Provide the (x, y) coordinate of the cell's center where the given text is located.  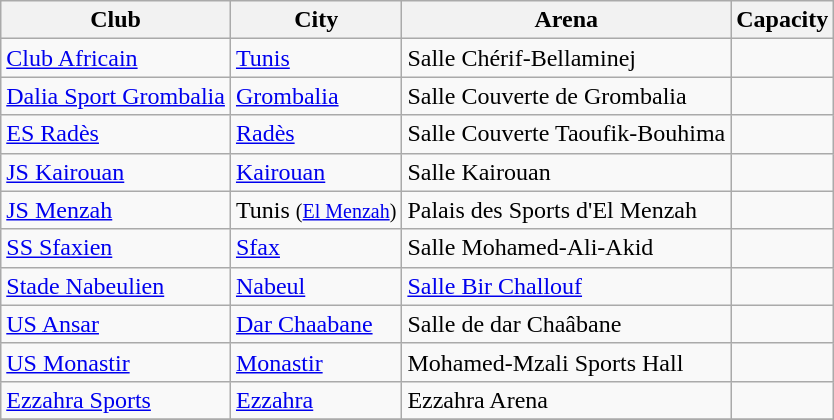
Palais des Sports d'El Menzah (566, 210)
City (316, 20)
Capacity (782, 20)
ES Radès (116, 134)
Monastir (316, 362)
Ezzahra Arena (566, 400)
Tunis (El Menzah) (316, 210)
Grombalia (316, 96)
Club Africain (116, 58)
Kairouan (316, 172)
Dar Chaabane (316, 324)
Salle Chérif-Bellaminej (566, 58)
Stade Nabeulien (116, 286)
Salle Bir Challouf (566, 286)
JS Kairouan (116, 172)
Dalia Sport Grombalia (116, 96)
Salle de dar Chaâbane (566, 324)
Ezzahra Sports (116, 400)
US Ansar (116, 324)
SS Sfaxien (116, 248)
Mohamed-Mzali Sports Hall (566, 362)
Salle Couverte de Grombalia (566, 96)
Salle Mohamed-Ali-Akid (566, 248)
Sfax (316, 248)
Ezzahra (316, 400)
JS Menzah (116, 210)
Salle Kairouan (566, 172)
Arena (566, 20)
Club (116, 20)
Radès (316, 134)
Salle Couverte Taoufik-Bouhima (566, 134)
US Monastir (116, 362)
Tunis (316, 58)
Nabeul (316, 286)
